From the cell containing the given text, extract its center point as [x, y] coordinate. 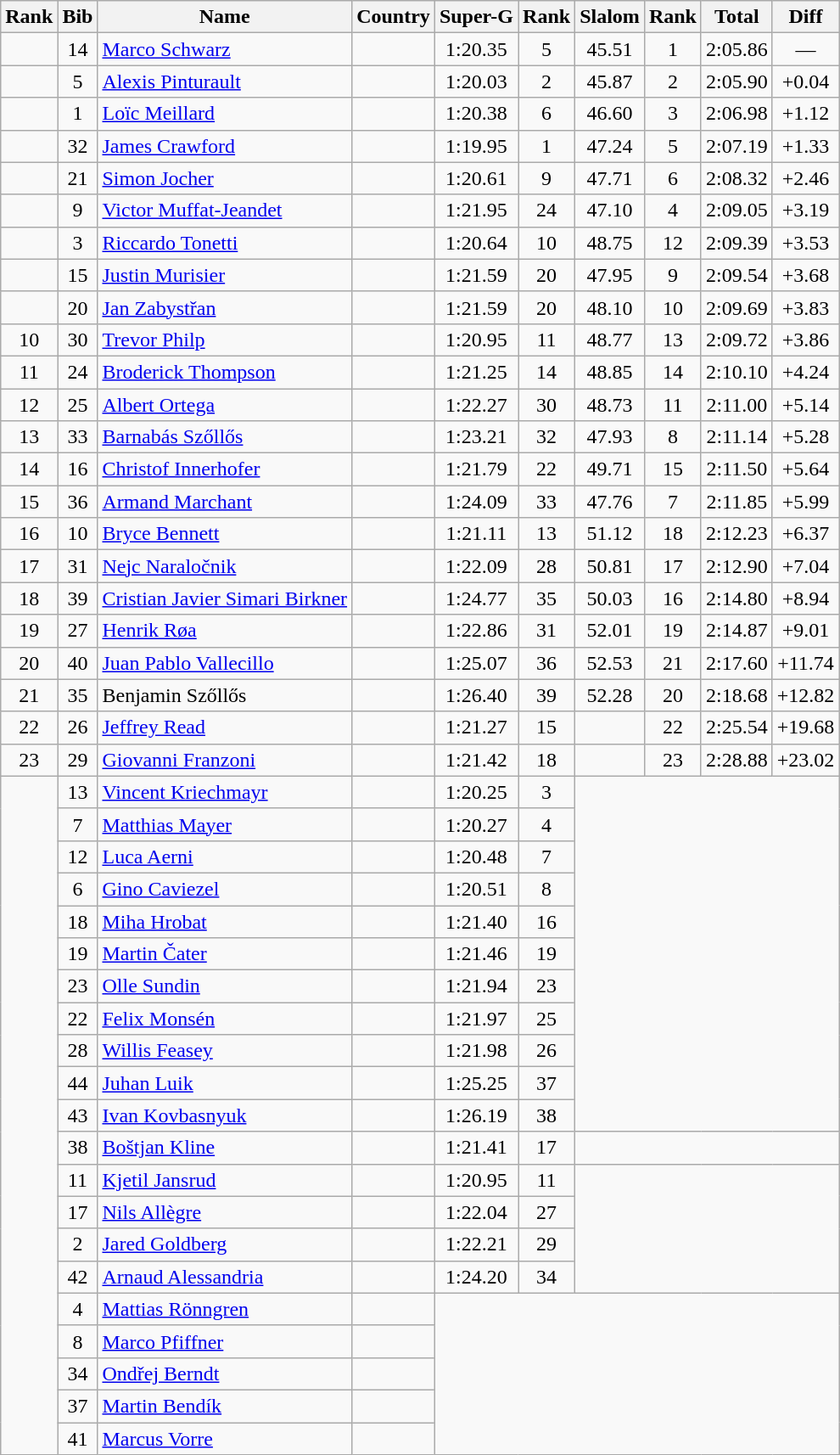
— [806, 49]
+12.82 [806, 695]
Olle Sundin [225, 986]
1:22.27 [476, 405]
48.75 [610, 243]
+6.37 [806, 534]
1:24.77 [476, 598]
2:09.69 [736, 307]
+1.33 [806, 146]
2:14.80 [736, 598]
1:21.94 [476, 986]
50.03 [610, 598]
1:26.40 [476, 695]
1:21.98 [476, 1051]
Juan Pablo Vallecillo [225, 663]
Barnabás Szőllős [225, 437]
48.10 [610, 307]
Total [736, 17]
1:22.21 [476, 1244]
Diff [806, 17]
Justin Murisier [225, 275]
James Crawford [225, 146]
2:07.19 [736, 146]
2:09.39 [736, 243]
51.12 [610, 534]
+2.46 [806, 178]
2:08.32 [736, 178]
Marcus Vorre [225, 1439]
+5.99 [806, 502]
2:12.90 [736, 566]
2:05.86 [736, 49]
Arnaud Alessandria [225, 1277]
1:21.79 [476, 469]
45.87 [610, 81]
52.28 [610, 695]
+11.74 [806, 663]
Ivan Kovbasnyuk [225, 1115]
Marco Pfiffner [225, 1341]
Kjetil Jansrud [225, 1180]
52.01 [610, 631]
1:21.27 [476, 727]
+5.14 [806, 405]
1:21.25 [476, 372]
47.95 [610, 275]
47.10 [610, 211]
+3.53 [806, 243]
+7.04 [806, 566]
+3.86 [806, 340]
1:20.35 [476, 49]
Martin Čater [225, 954]
52.53 [610, 663]
Martin Bendík [225, 1406]
Felix Monsén [225, 1019]
Nils Allègre [225, 1212]
Name [225, 17]
1:24.20 [476, 1277]
Miha Hrobat [225, 921]
2:11.85 [736, 502]
1:21.40 [476, 921]
Mattias Rönngren [225, 1309]
+4.24 [806, 372]
2:11.50 [736, 469]
2:18.68 [736, 695]
Jared Goldberg [225, 1244]
+8.94 [806, 598]
46.60 [610, 114]
1:22.86 [476, 631]
+5.64 [806, 469]
1:21.97 [476, 1019]
1:23.21 [476, 437]
1:21.11 [476, 534]
Christof Innerhofer [225, 469]
49.71 [610, 469]
Armand Marchant [225, 502]
Broderick Thompson [225, 372]
1:20.27 [476, 824]
Alexis Pinturault [225, 81]
Bib [78, 17]
48.85 [610, 372]
1:20.38 [476, 114]
+3.19 [806, 211]
+3.68 [806, 275]
Jan Zabystřan [225, 307]
1:24.09 [476, 502]
43 [78, 1115]
2:05.90 [736, 81]
Victor Muffat-Jeandet [225, 211]
2:17.60 [736, 663]
2:14.87 [736, 631]
Ondřej Berndt [225, 1374]
Jeffrey Read [225, 727]
+0.04 [806, 81]
Giovanni Franzoni [225, 760]
Albert Ortega [225, 405]
45.51 [610, 49]
Vincent Kriechmayr [225, 792]
2:09.72 [736, 340]
1:20.51 [476, 889]
1:25.25 [476, 1083]
48.73 [610, 405]
+3.83 [806, 307]
Bryce Bennett [225, 534]
1:22.04 [476, 1212]
Gino Caviezel [225, 889]
1:20.48 [476, 857]
2:28.88 [736, 760]
44 [78, 1083]
42 [78, 1277]
47.76 [610, 502]
Country [394, 17]
Juhan Luik [225, 1083]
2:11.00 [736, 405]
Loïc Meillard [225, 114]
48.77 [610, 340]
2:11.14 [736, 437]
2:12.23 [736, 534]
2:25.54 [736, 727]
40 [78, 663]
Simon Jocher [225, 178]
1:20.64 [476, 243]
Slalom [610, 17]
50.81 [610, 566]
Matthias Mayer [225, 824]
+1.12 [806, 114]
2:09.54 [736, 275]
47.71 [610, 178]
1:21.42 [476, 760]
1:22.09 [476, 566]
2:06.98 [736, 114]
Riccardo Tonetti [225, 243]
1:20.61 [476, 178]
Willis Feasey [225, 1051]
Benjamin Szőllős [225, 695]
Boštjan Kline [225, 1148]
+5.28 [806, 437]
Cristian Javier Simari Birkner [225, 598]
Henrik Røa [225, 631]
2:09.05 [736, 211]
41 [78, 1439]
1:25.07 [476, 663]
1:21.95 [476, 211]
Luca Aerni [225, 857]
+19.68 [806, 727]
1:20.03 [476, 81]
+23.02 [806, 760]
Super-G [476, 17]
Trevor Philp [225, 340]
1:21.46 [476, 954]
1:21.41 [476, 1148]
Marco Schwarz [225, 49]
1:26.19 [476, 1115]
47.24 [610, 146]
47.93 [610, 437]
+9.01 [806, 631]
Nejc Naraločnik [225, 566]
1:19.95 [476, 146]
1:20.25 [476, 792]
2:10.10 [736, 372]
